For the text-containing cell, return its midpoint in [x, y] coordinate format. 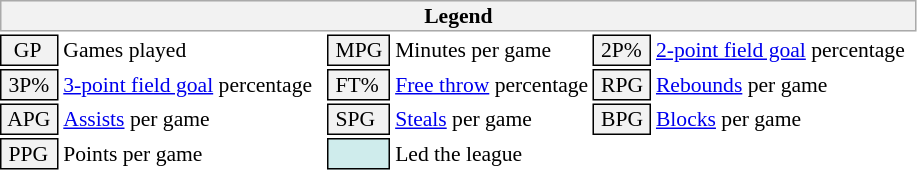
2P% [622, 50]
GP [30, 50]
Minutes per game [492, 50]
SPG [359, 120]
Free throw percentage [492, 85]
Points per game [193, 154]
Rebounds per game [785, 85]
3-point field goal percentage [193, 85]
3P% [30, 85]
Assists per game [193, 120]
Games played [193, 50]
RPG [622, 85]
PPG [30, 154]
BPG [622, 120]
Steals per game [492, 120]
MPG [359, 50]
Legend [458, 16]
2-point field goal percentage [785, 50]
Blocks per game [785, 120]
Led the league [492, 154]
FT% [359, 85]
APG [30, 120]
